Extract the (X, Y) coordinate from the center of the cell holding the provided text.  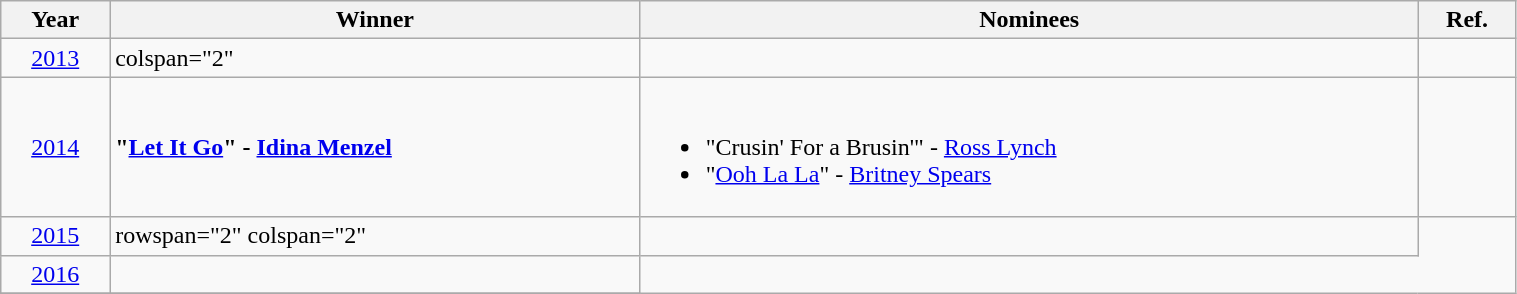
2015 (56, 236)
"Crusin' For a Brusin'" - Ross Lynch"Ooh La La" - Britney Spears (1029, 147)
"Let It Go" - Idina Menzel (375, 147)
Nominees (1029, 20)
Ref. (1467, 20)
colspan="2" (375, 58)
rowspan="2" colspan="2" (375, 236)
2016 (56, 274)
Winner (375, 20)
2014 (56, 147)
2013 (56, 58)
Year (56, 20)
